Scan for the cell matching the given text and deliver its (x, y) coordinate at center. 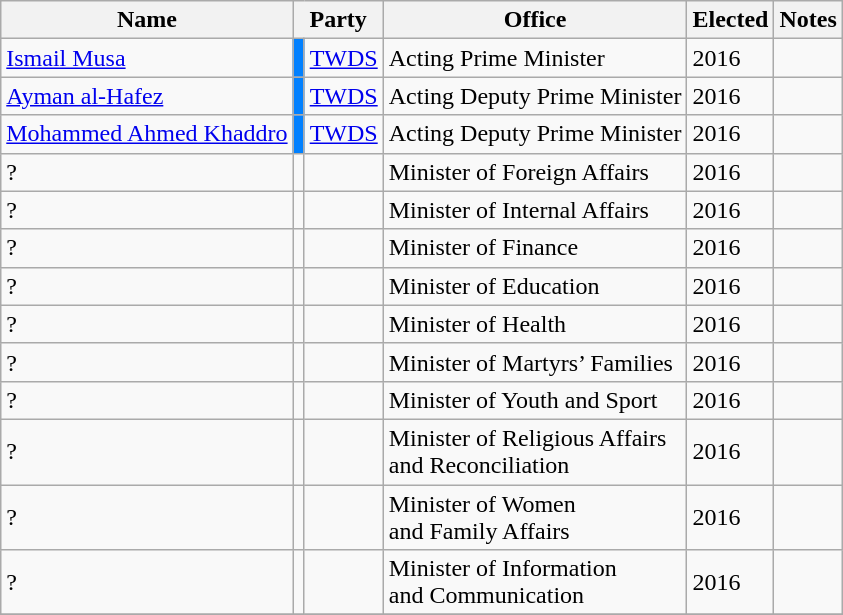
Minister of Religious Affairs and Reconciliation (535, 452)
Minister of Martyrs’ Families (535, 362)
Minister of Finance (535, 248)
Elected (730, 20)
Minister of Health (535, 324)
Office (535, 20)
Ismail Musa (147, 58)
Mohammed Ahmed Khaddro (147, 134)
Ayman al-Hafez (147, 96)
Minister of Youth and Sport (535, 400)
Minister of Women and Family Affairs (535, 516)
Acting Prime Minister (535, 58)
Notes (808, 20)
Minister of Internal Affairs (535, 210)
Minister of Foreign Affairs (535, 172)
Minister of Education (535, 286)
Minister of Information and Communication (535, 582)
Name (147, 20)
Party (338, 20)
